Identify which cell holds the provided text, then report its [X, Y] central coordinate. 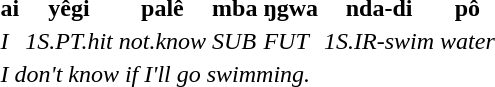
1S.PT.hit [70, 41]
1S.IR-swim [380, 41]
SUB [235, 41]
FUT [291, 41]
not.know [162, 41]
